For the text-containing cell, return its midpoint in (X, Y) coordinate format. 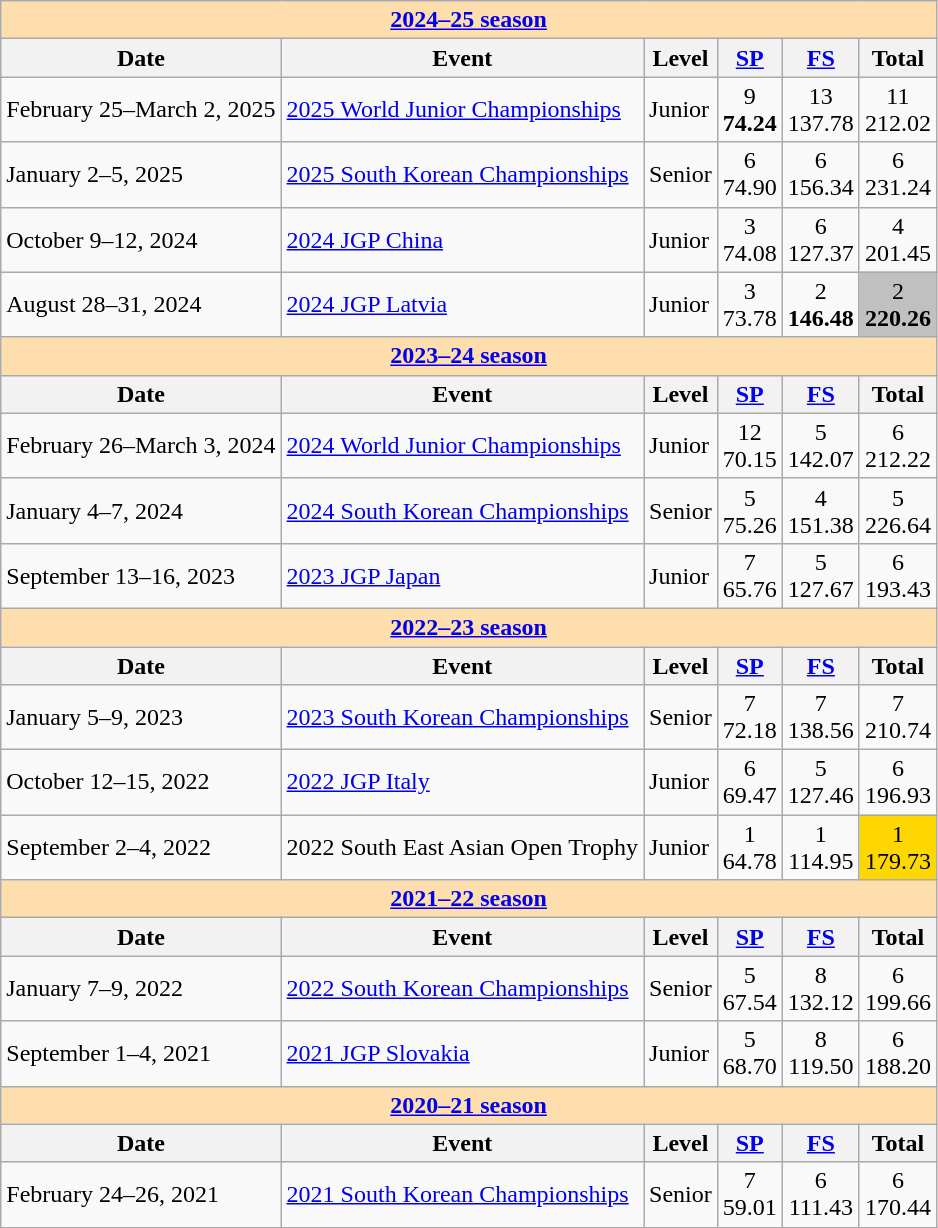
2024 JGP Latvia (462, 304)
September 13–16, 2023 (141, 576)
2023–24 season (469, 356)
2024 South Korean Championships (462, 510)
8 132.12 (820, 988)
2021 South Korean Championships (462, 1194)
2022 South Korean Championships (462, 988)
12 70.15 (750, 446)
7 65.76 (750, 576)
5 75.26 (750, 510)
1 179.73 (898, 848)
August 28–31, 2024 (141, 304)
6 127.37 (820, 240)
February 26–March 3, 2024 (141, 446)
2021 JGP Slovakia (462, 1054)
6 212.22 (898, 446)
7 59.01 (750, 1194)
5 68.70 (750, 1054)
2 146.48 (820, 304)
5 67.54 (750, 988)
February 24–26, 2021 (141, 1194)
2024 World Junior Championships (462, 446)
6 188.20 (898, 1054)
January 5–9, 2023 (141, 718)
January 7–9, 2022 (141, 988)
2025 World Junior Championships (462, 110)
1 114.95 (820, 848)
2022 JGP Italy (462, 782)
2023 South Korean Championships (462, 718)
6 199.66 (898, 988)
11 212.02 (898, 110)
4 201.45 (898, 240)
8 119.50 (820, 1054)
2025 South Korean Championships (462, 174)
6 193.43 (898, 576)
2 220.26 (898, 304)
5 226.64 (898, 510)
6 231.24 (898, 174)
4 151.38 (820, 510)
3 73.78 (750, 304)
2023 JGP Japan (462, 576)
2022–23 season (469, 627)
7 210.74 (898, 718)
October 9–12, 2024 (141, 240)
6 170.44 (898, 1194)
6 156.34 (820, 174)
1 64.78 (750, 848)
7 138.56 (820, 718)
February 25–March 2, 2025 (141, 110)
September 1–4, 2021 (141, 1054)
7 72.18 (750, 718)
6 69.47 (750, 782)
October 12–15, 2022 (141, 782)
5 142.07 (820, 446)
9 74.24 (750, 110)
2020–21 season (469, 1105)
2024 JGP China (462, 240)
6 111.43 (820, 1194)
January 4–7, 2024 (141, 510)
3 74.08 (750, 240)
2022 South East Asian Open Trophy (462, 848)
2024–25 season (469, 20)
5 127.67 (820, 576)
January 2–5, 2025 (141, 174)
2021–22 season (469, 899)
6 196.93 (898, 782)
September 2–4, 2022 (141, 848)
6 74.90 (750, 174)
13 137.78 (820, 110)
5 127.46 (820, 782)
